Return the [X, Y] coordinate for the center point of the cell that contains the specified text.  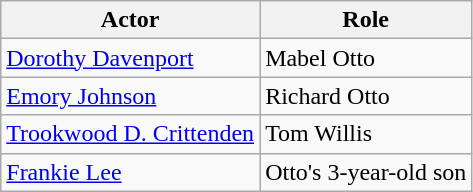
Otto's 3-year-old son [366, 172]
Richard Otto [366, 96]
Mabel Otto [366, 58]
Frankie Lee [130, 172]
Trookwood D. Crittenden [130, 134]
Tom Willis [366, 134]
Dorothy Davenport [130, 58]
Emory Johnson [130, 96]
Actor [130, 20]
Role [366, 20]
